Return (x, y) of the center of cell containing provided text 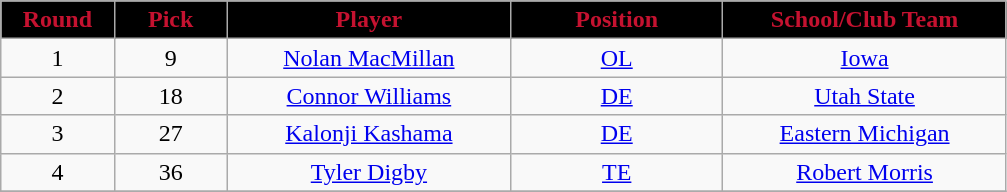
1 (58, 58)
4 (58, 172)
2 (58, 96)
Round (58, 20)
Eastern Michigan (864, 134)
Kalonji Kashama (368, 134)
Position (617, 20)
Nolan MacMillan (368, 58)
Utah State (864, 96)
Connor Williams (368, 96)
Pick (170, 20)
Player (368, 20)
School/Club Team (864, 20)
36 (170, 172)
OL (617, 58)
TE (617, 172)
18 (170, 96)
27 (170, 134)
Tyler Digby (368, 172)
Robert Morris (864, 172)
Iowa (864, 58)
9 (170, 58)
3 (58, 134)
